For the text-containing cell, return its midpoint in (X, Y) coordinate format. 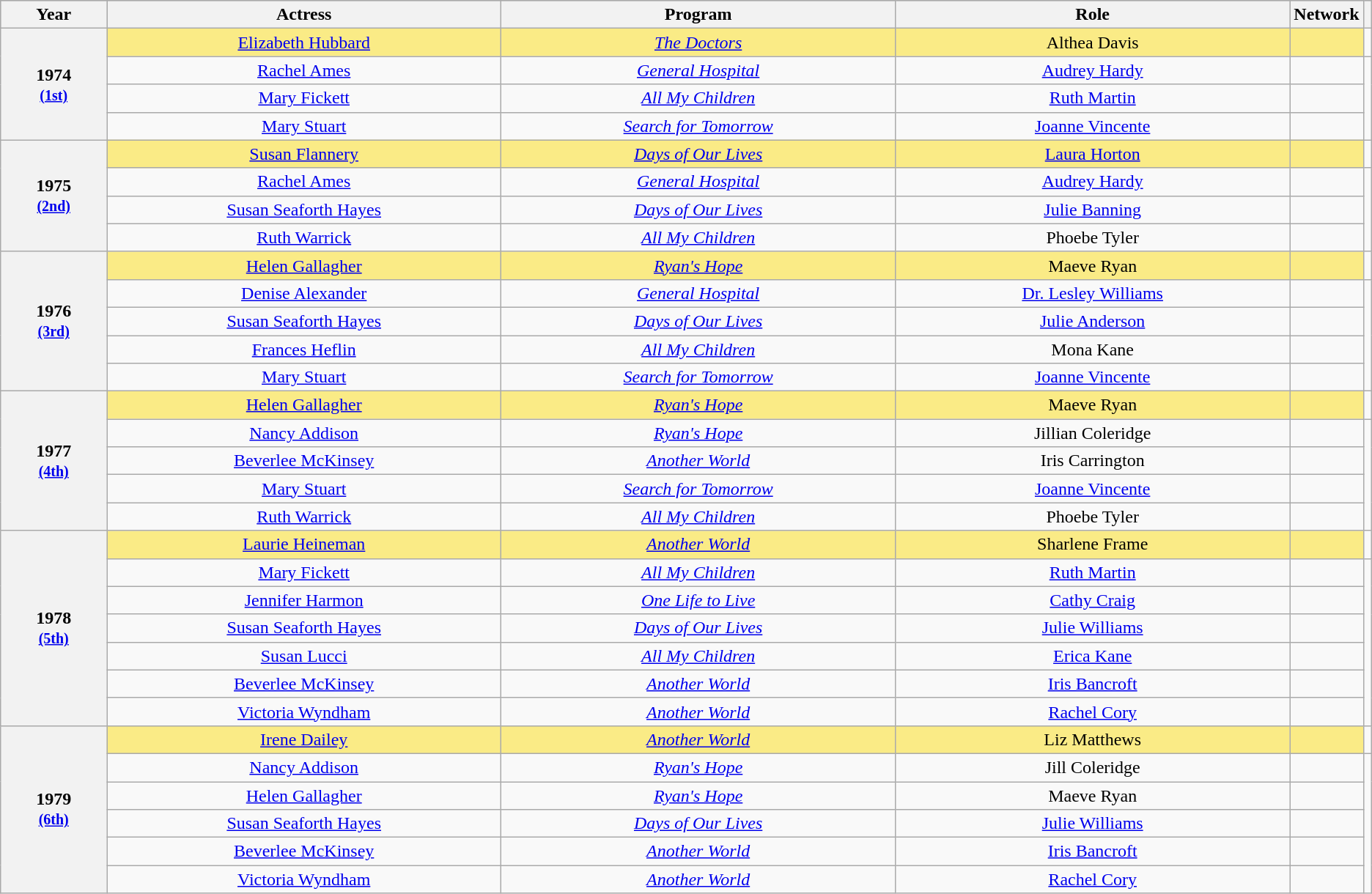
Julie Anderson (1093, 321)
Liz Matthews (1093, 739)
Frances Heflin (304, 350)
1978 (5th) (54, 628)
Laura Horton (1093, 154)
Elizabeth Hubbard (304, 43)
Althea Davis (1093, 43)
Susan Lucci (304, 656)
Mona Kane (1093, 350)
Cathy Craig (1093, 600)
Jill Coleridge (1093, 767)
Susan Flannery (304, 154)
1977 (4th) (54, 461)
Iris Carrington (1093, 461)
Actress (304, 15)
1974 (1st) (54, 84)
Sharlene Frame (1093, 544)
Role (1093, 15)
The Doctors (698, 43)
Julie Banning (1093, 210)
1976 (3rd) (54, 321)
Jennifer Harmon (304, 600)
Dr. Lesley Williams (1093, 293)
Laurie Heineman (304, 544)
1975 (2nd) (54, 196)
Erica Kane (1093, 656)
Year (54, 15)
Network (1327, 15)
Irene Dailey (304, 739)
One Life to Live (698, 600)
Program (698, 15)
Denise Alexander (304, 293)
1979 (6th) (54, 809)
Jillian Coleridge (1093, 433)
